Identify which cell holds the provided text, then report its (X, Y) central coordinate. 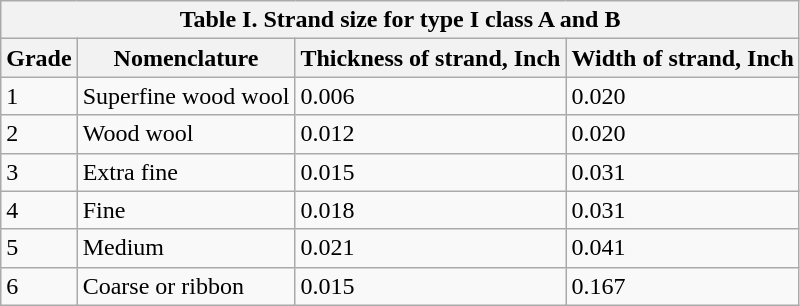
2 (39, 134)
0.041 (682, 248)
Table I. Strand size for type I class A and B (400, 20)
Width of strand, Inch (682, 58)
Grade (39, 58)
Medium (186, 248)
0.006 (430, 96)
4 (39, 210)
3 (39, 172)
Wood wool (186, 134)
0.018 (430, 210)
Nomenclature (186, 58)
0.021 (430, 248)
6 (39, 286)
Thickness of strand, Inch (430, 58)
Superfine wood wool (186, 96)
Fine (186, 210)
0.012 (430, 134)
Extra fine (186, 172)
5 (39, 248)
Coarse or ribbon (186, 286)
0.167 (682, 286)
1 (39, 96)
